Return (X, Y) of the center of cell containing provided text 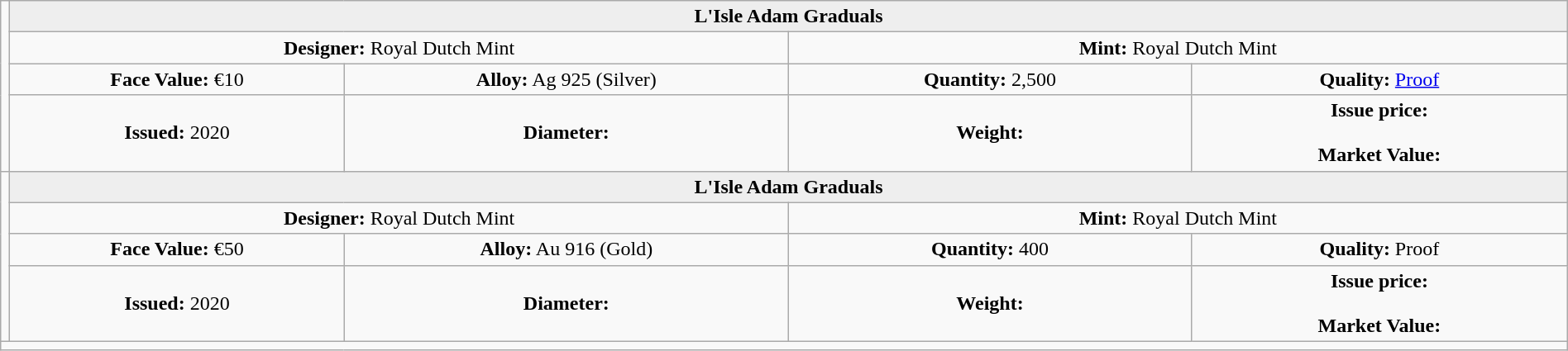
Alloy: Au 916 (Gold) (566, 249)
Face Value: €50 (177, 249)
Quantity: 2,500 (989, 79)
Face Value: €10 (177, 79)
Quantity: 400 (989, 249)
Alloy: Ag 925 (Silver) (566, 79)
